Return the [X, Y] coordinate for the center point of the cell that contains the specified text.  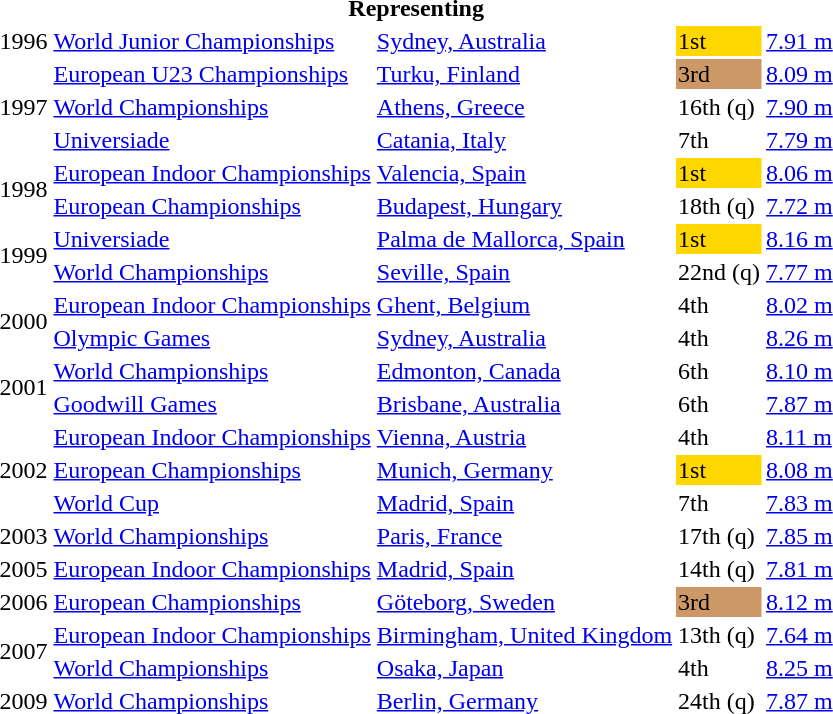
Athens, Greece [524, 107]
Munich, Germany [524, 470]
Seville, Spain [524, 272]
13th (q) [720, 635]
Brisbane, Australia [524, 404]
17th (q) [720, 536]
World Junior Championships [212, 41]
14th (q) [720, 569]
Birmingham, United Kingdom [524, 635]
18th (q) [720, 206]
Palma de Mallorca, Spain [524, 239]
Paris, France [524, 536]
Göteborg, Sweden [524, 602]
Ghent, Belgium [524, 305]
Catania, Italy [524, 140]
Valencia, Spain [524, 173]
World Cup [212, 503]
16th (q) [720, 107]
22nd (q) [720, 272]
Olympic Games [212, 338]
Vienna, Austria [524, 437]
Osaka, Japan [524, 668]
Edmonton, Canada [524, 371]
Budapest, Hungary [524, 206]
Goodwill Games [212, 404]
Turku, Finland [524, 74]
European U23 Championships [212, 74]
